From the cell containing the given text, extract its center point as [x, y] coordinate. 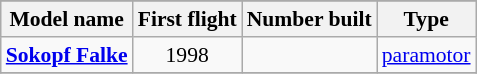
Model name [67, 19]
Number built [310, 19]
Type [426, 19]
paramotor [426, 55]
First flight [188, 19]
1998 [188, 55]
Sokopf Falke [67, 55]
